For the text-containing cell, return its midpoint in (X, Y) coordinate format. 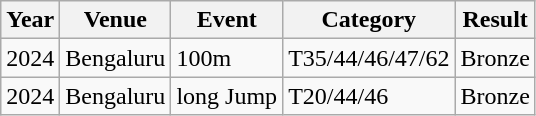
100m (227, 58)
Category (369, 20)
Venue (116, 20)
Result (495, 20)
Year (30, 20)
T35/44/46/47/62 (369, 58)
Event (227, 20)
T20/44/46 (369, 96)
long Jump (227, 96)
